For the text-containing cell, return its midpoint in [x, y] coordinate format. 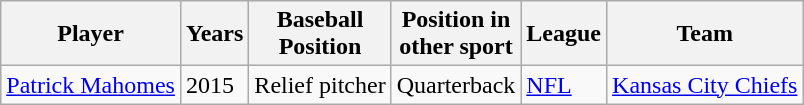
2015 [214, 85]
Relief pitcher [320, 85]
Kansas City Chiefs [705, 85]
Years [214, 34]
Position inother sport [456, 34]
Player [91, 34]
NFL [564, 85]
Patrick Mahomes [91, 85]
BaseballPosition [320, 34]
Quarterback [456, 85]
Team [705, 34]
League [564, 34]
